Find where the given text appears and provide that cell's center as (x, y) coordinate. 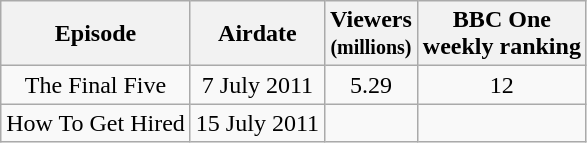
5.29 (372, 85)
Episode (96, 34)
How To Get Hired (96, 123)
BBC Oneweekly ranking (502, 34)
15 July 2011 (257, 123)
7 July 2011 (257, 85)
Viewers(millions) (372, 34)
Airdate (257, 34)
The Final Five (96, 85)
12 (502, 85)
